From the cell containing the given text, extract its center point as [x, y] coordinate. 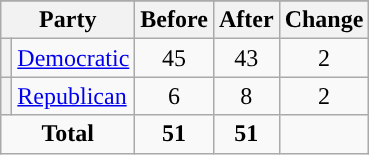
45 [174, 58]
6 [174, 96]
Total [68, 134]
Party [68, 20]
Before [174, 20]
After [246, 20]
Change [324, 20]
43 [246, 58]
Democratic [74, 58]
8 [246, 96]
Republican [74, 96]
